Locate the cell with the specified text and output its [x, y] center coordinate. 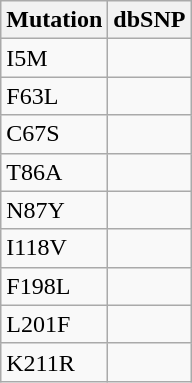
Mutation [54, 20]
T86A [54, 172]
K211R [54, 362]
dbSNP [150, 20]
C67S [54, 134]
F63L [54, 96]
I5M [54, 58]
I118V [54, 248]
F198L [54, 286]
N87Y [54, 210]
L201F [54, 324]
